Find where the given text appears and provide that cell's center as [X, Y] coordinate. 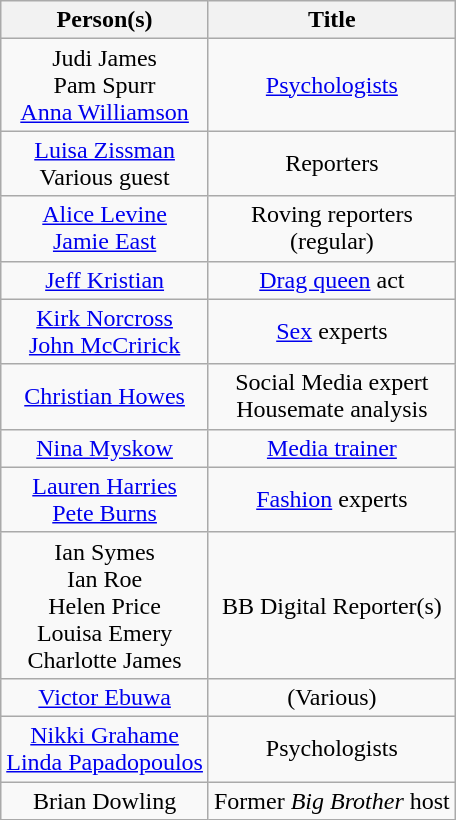
Fashion experts [332, 500]
Lauren HarriesPete Burns [105, 500]
Christian Howes [105, 396]
Social Media expertHousemate analysis [332, 396]
Jeff Kristian [105, 280]
Former Big Brother host [332, 801]
Ian SymesIan RoeHelen PriceLouisa EmeryCharlotte James [105, 605]
Sex experts [332, 332]
Kirk NorcrossJohn McCririck [105, 332]
Drag queen act [332, 280]
Nina Myskow [105, 448]
Alice LevineJamie East [105, 228]
Victor Ebuwa [105, 697]
BB Digital Reporter(s) [332, 605]
Reporters [332, 164]
Brian Dowling [105, 801]
Luisa ZissmanVarious guest [105, 164]
(Various) [332, 697]
Person(s) [105, 20]
Nikki GrahameLinda Papadopoulos [105, 748]
Title [332, 20]
Roving reporters(regular) [332, 228]
Media trainer [332, 448]
Judi JamesPam SpurrAnna Williamson [105, 85]
